For the text-containing cell, return its midpoint in (X, Y) coordinate format. 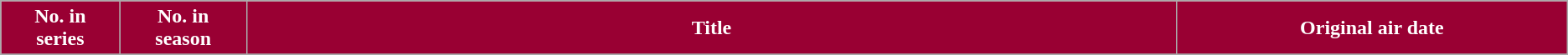
Original air date (1372, 28)
No. inseason (183, 28)
Title (711, 28)
No. inseries (60, 28)
